Pinpoint the cell where the given text exists, returning its [x, y] midpoint coordinate. 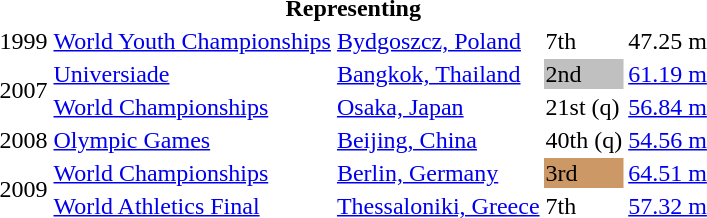
2nd [584, 74]
Beijing, China [438, 140]
Olympic Games [192, 140]
Bydgoszcz, Poland [438, 41]
3rd [584, 173]
Osaka, Japan [438, 107]
Universiade [192, 74]
Bangkok, Thailand [438, 74]
Berlin, Germany [438, 173]
40th (q) [584, 140]
21st (q) [584, 107]
7th [584, 41]
World Youth Championships [192, 41]
